For the text-containing cell, return its midpoint in [x, y] coordinate format. 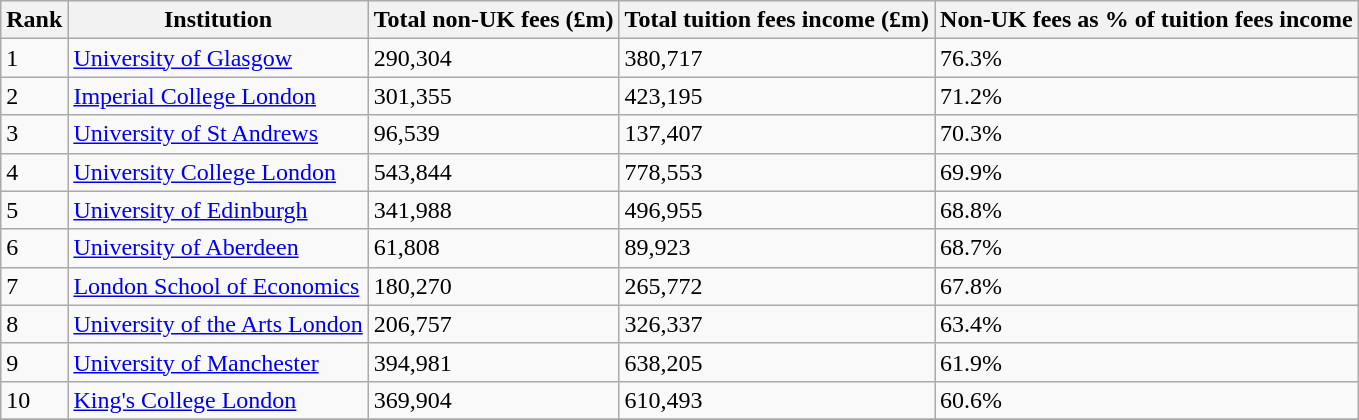
2 [34, 96]
London School of Economics [218, 286]
Total non-UK fees (£m) [494, 20]
326,337 [776, 324]
University of Manchester [218, 362]
61,808 [494, 248]
290,304 [494, 58]
543,844 [494, 172]
University of Glasgow [218, 58]
3 [34, 134]
60.6% [1147, 400]
341,988 [494, 210]
96,539 [494, 134]
423,195 [776, 96]
380,717 [776, 58]
180,270 [494, 286]
University of Edinburgh [218, 210]
University College London [218, 172]
778,553 [776, 172]
206,757 [494, 324]
10 [34, 400]
5 [34, 210]
University of Aberdeen [218, 248]
Institution [218, 20]
69.9% [1147, 172]
68.7% [1147, 248]
University of St Andrews [218, 134]
301,355 [494, 96]
9 [34, 362]
265,772 [776, 286]
King's College London [218, 400]
8 [34, 324]
68.8% [1147, 210]
Rank [34, 20]
137,407 [776, 134]
610,493 [776, 400]
6 [34, 248]
4 [34, 172]
61.9% [1147, 362]
70.3% [1147, 134]
394,981 [494, 362]
Non-UK fees as % of tuition fees income [1147, 20]
496,955 [776, 210]
Total tuition fees income (£m) [776, 20]
University of the Arts London [218, 324]
Imperial College London [218, 96]
89,923 [776, 248]
67.8% [1147, 286]
71.2% [1147, 96]
638,205 [776, 362]
63.4% [1147, 324]
369,904 [494, 400]
1 [34, 58]
76.3% [1147, 58]
7 [34, 286]
